For the text-containing cell, return its midpoint in [X, Y] coordinate format. 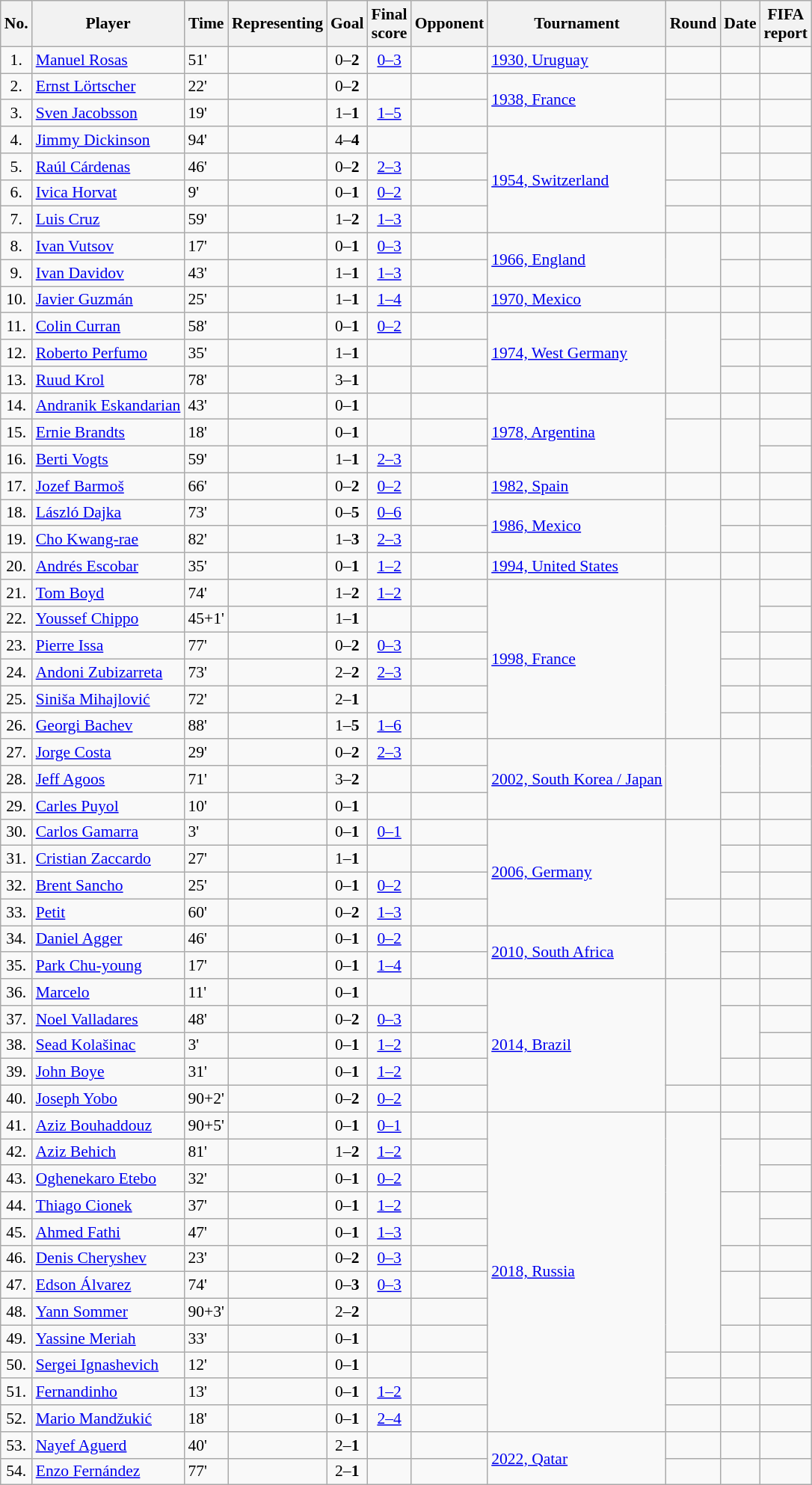
26. [16, 726]
90+3' [206, 1312]
Aziz Behich [108, 1152]
Siniša Mihajlović [108, 699]
27' [206, 859]
17. [16, 486]
2018, Russia [577, 1272]
Carlos Gamarra [108, 832]
53. [16, 1445]
44. [16, 1205]
0–6 [390, 513]
9. [16, 273]
46. [16, 1258]
Yann Sommer [108, 1312]
35. [16, 966]
40. [16, 1099]
36. [16, 992]
Representing [277, 24]
Jorge Costa [108, 753]
29' [206, 753]
23. [16, 646]
Ruud Krol [108, 380]
Georgi Bachev [108, 726]
1966, England [577, 260]
25. [16, 699]
Fernandinho [108, 1392]
2022, Qatar [577, 1458]
10' [206, 806]
Park Chu-young [108, 966]
15. [16, 433]
Daniel Agger [108, 939]
82' [206, 540]
Joseph Yobo [108, 1099]
52. [16, 1418]
1974, West Germany [577, 353]
3–1 [347, 380]
John Boye [108, 1072]
31. [16, 859]
1970, Mexico [577, 300]
32' [206, 1179]
41. [16, 1125]
Nayef Aguerd [108, 1445]
1930, Uruguay [577, 60]
2–4 [390, 1418]
Brent Sancho [108, 886]
12. [16, 353]
Thiago Cionek [108, 1205]
Aziz Bouhaddouz [108, 1125]
Andranik Eskandarian [108, 406]
1994, United States [577, 566]
Raúl Cárdenas [108, 167]
Noel Valladares [108, 1019]
4–4 [347, 140]
34. [16, 939]
11' [206, 992]
50. [16, 1365]
1954, Switzerland [577, 179]
20. [16, 566]
32. [16, 886]
Ivan Vutsov [108, 247]
Tournament [577, 24]
Andoni Zubizarreta [108, 673]
Ernst Lörtscher [108, 87]
Tom Boyd [108, 593]
22' [206, 87]
42. [16, 1152]
30. [16, 832]
2002, South Korea / Japan [577, 779]
1. [16, 60]
16. [16, 460]
Ivan Davidov [108, 273]
László Dajka [108, 513]
Jeff Agoos [108, 779]
Carles Puyol [108, 806]
7. [16, 220]
58' [206, 327]
45+1' [206, 619]
24. [16, 673]
94' [206, 140]
88' [206, 726]
0–5 [347, 513]
Goal [347, 24]
1998, France [577, 660]
Sergei Ignashevich [108, 1365]
Marcelo [108, 992]
Manuel Rosas [108, 60]
19' [206, 114]
45. [16, 1232]
12' [206, 1365]
Javier Guzmán [108, 300]
No. [16, 24]
90+2' [206, 1099]
13. [16, 380]
Jozef Barmoš [108, 486]
66' [206, 486]
6. [16, 193]
60' [206, 912]
Denis Cheryshev [108, 1258]
4. [16, 140]
3. [16, 114]
72' [206, 699]
2014, Brazil [577, 1045]
81' [206, 1152]
49. [16, 1338]
33' [206, 1338]
Time [206, 24]
Round [694, 24]
43. [16, 1179]
Opponent [450, 24]
Oghenekaro Etebo [108, 1179]
47. [16, 1285]
Yassine Meriah [108, 1338]
1986, Mexico [577, 526]
39. [16, 1072]
54. [16, 1472]
29. [16, 806]
18. [16, 513]
40' [206, 1445]
Cristian Zaccardo [108, 859]
37. [16, 1019]
23' [206, 1258]
10. [16, 300]
1–6 [390, 726]
22. [16, 619]
47' [206, 1232]
11. [16, 327]
5. [16, 167]
Date [740, 24]
51. [16, 1392]
FIFAreport [786, 24]
2010, South Africa [577, 953]
90+5' [206, 1125]
51' [206, 60]
Player [108, 24]
2. [16, 87]
21. [16, 593]
8. [16, 247]
28. [16, 779]
Ahmed Fathi [108, 1232]
Petit [108, 912]
Sead Kolašinac [108, 1045]
Ernie Brandts [108, 433]
33. [16, 912]
Andrés Escobar [108, 566]
Finalscore [390, 24]
Enzo Fernández [108, 1472]
Berti Vogts [108, 460]
Ivica Horvat [108, 193]
1978, Argentina [577, 432]
13' [206, 1392]
9' [206, 193]
Roberto Perfumo [108, 353]
Mario Mandžukić [108, 1418]
48' [206, 1019]
Edson Álvarez [108, 1285]
48. [16, 1312]
78' [206, 380]
Colin Curran [108, 327]
27. [16, 753]
Luis Cruz [108, 220]
31' [206, 1072]
19. [16, 540]
14. [16, 406]
Pierre Issa [108, 646]
38. [16, 1045]
3–2 [347, 779]
2006, Germany [577, 872]
Youssef Chippo [108, 619]
Jimmy Dickinson [108, 140]
37' [206, 1205]
71' [206, 779]
Cho Kwang-rae [108, 540]
1938, France [577, 100]
Sven Jacobsson [108, 114]
1982, Spain [577, 486]
